Identify which cell holds the provided text, then report its (x, y) central coordinate. 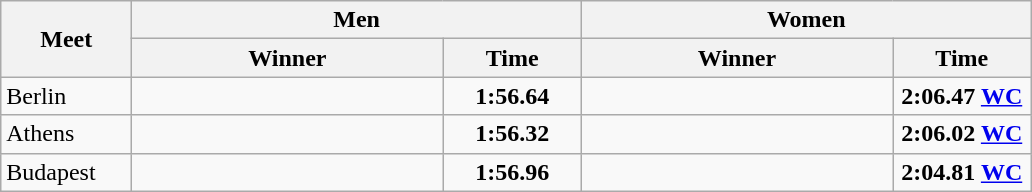
Meet (66, 39)
2:06.02 WC (962, 134)
Athens (66, 134)
Women (806, 20)
1:56.64 (512, 96)
2:04.81 WC (962, 172)
2:06.47 WC (962, 96)
Men (357, 20)
Berlin (66, 96)
Budapest (66, 172)
1:56.32 (512, 134)
1:56.96 (512, 172)
